From the cell containing the given text, extract its center point as [X, Y] coordinate. 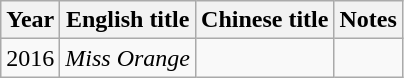
English title [128, 20]
Chinese title [265, 20]
2016 [30, 58]
Notes [368, 20]
Year [30, 20]
Miss Orange [128, 58]
